From the cell containing the given text, extract its center point as [X, Y] coordinate. 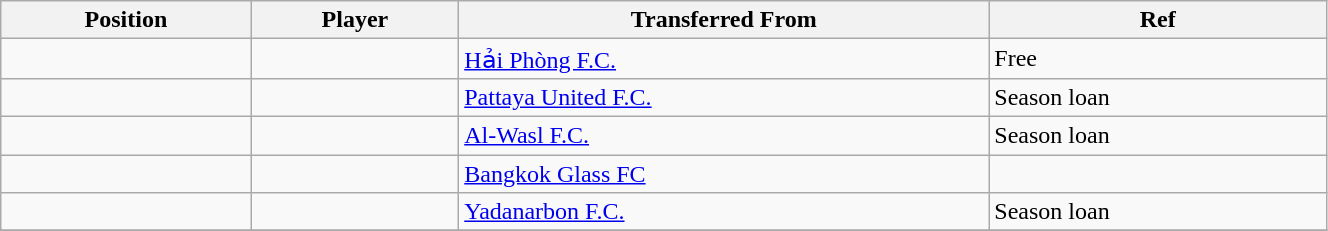
Yadanarbon F.C. [724, 212]
Free [1158, 59]
Al-Wasl F.C. [724, 135]
Position [126, 20]
Hải Phòng F.C. [724, 59]
Bangkok Glass FC [724, 173]
Player [355, 20]
Transferred From [724, 20]
Pattaya United F.C. [724, 97]
Ref [1158, 20]
